Pinpoint the cell where the given text exists, returning its (x, y) midpoint coordinate. 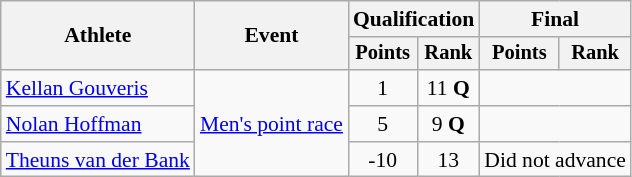
Qualification (414, 19)
Nolan Hoffman (98, 124)
Kellan Gouveris (98, 88)
Final (555, 19)
9 Q (448, 124)
1 (382, 88)
11 Q (448, 88)
Athlete (98, 36)
Men's point race (272, 124)
Event (272, 36)
5 (382, 124)
